Scan for the cell matching the given text and deliver its [X, Y] coordinate at center. 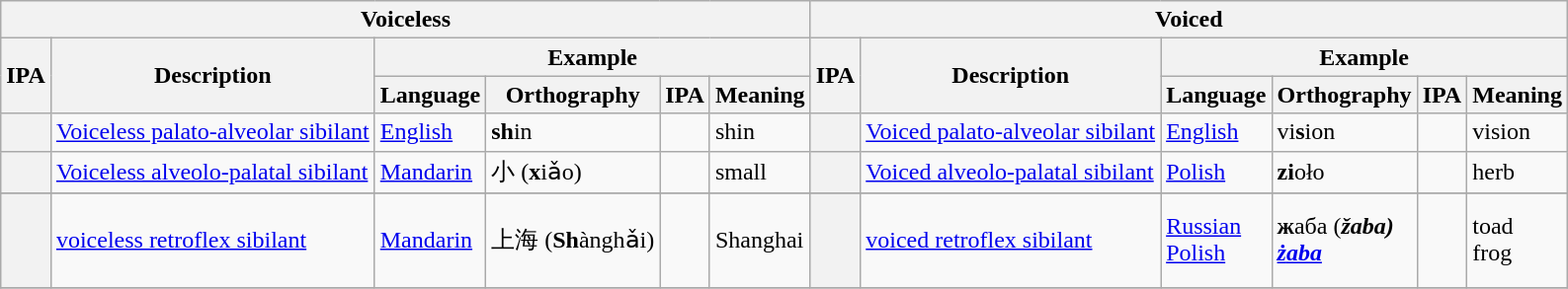
voiced retroflex sibilant [1011, 241]
herb [1518, 172]
жаба (žaba)żaba [1344, 241]
voiceless retroflex sibilant [212, 241]
Voiced alveolo-palatal sibilant [1011, 172]
Polish [1216, 172]
Voiceless alveolo-palatal sibilant [212, 172]
Voiceless [405, 20]
Voiced palato-alveolar sibilant [1011, 132]
toadfrog [1518, 241]
上海 (Shànghǎi) [573, 241]
RussianPolish [1216, 241]
Shanghai [760, 241]
small [760, 172]
Voiced [1189, 20]
Voiceless palato-alveolar sibilant [212, 132]
zioło [1344, 172]
小 (xiǎo) [573, 172]
